Detect which cell encompasses the target text, then output its (X, Y) center coordinate. 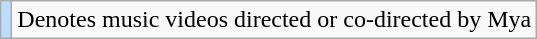
Denotes music videos directed or co-directed by Mya (274, 20)
